Locate the cell with the specified text and output its (x, y) center coordinate. 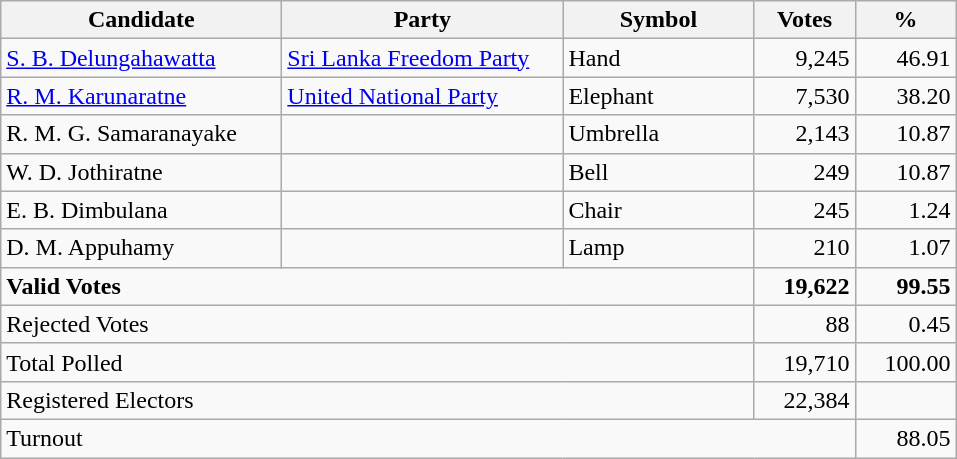
Symbol (658, 20)
R. M. Karunaratne (142, 96)
S. B. Delungahawatta (142, 58)
Party (422, 20)
Valid Votes (378, 286)
Rejected Votes (378, 324)
88 (804, 324)
Votes (804, 20)
Hand (658, 58)
99.55 (906, 286)
Turnout (428, 438)
100.00 (906, 362)
United National Party (422, 96)
Candidate (142, 20)
7,530 (804, 96)
19,710 (804, 362)
Registered Electors (378, 400)
19,622 (804, 286)
W. D. Jothiratne (142, 172)
46.91 (906, 58)
210 (804, 248)
D. M. Appuhamy (142, 248)
R. M. G. Samaranayake (142, 134)
245 (804, 210)
38.20 (906, 96)
1.07 (906, 248)
Lamp (658, 248)
Total Polled (378, 362)
Bell (658, 172)
Sri Lanka Freedom Party (422, 58)
22,384 (804, 400)
Umbrella (658, 134)
1.24 (906, 210)
0.45 (906, 324)
2,143 (804, 134)
Elephant (658, 96)
% (906, 20)
9,245 (804, 58)
E. B. Dimbulana (142, 210)
Chair (658, 210)
249 (804, 172)
88.05 (906, 438)
